Return [X, Y] of the center of cell containing provided text 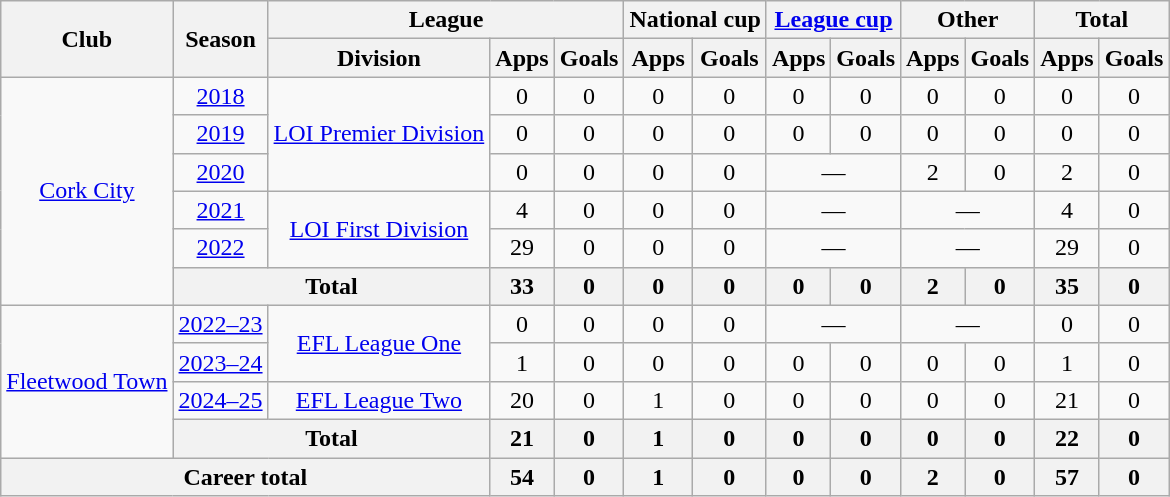
EFL League Two [379, 400]
2022 [220, 248]
20 [522, 400]
League [446, 20]
Other [968, 20]
National cup [695, 20]
EFL League One [379, 343]
2023–24 [220, 362]
Career total [246, 477]
2021 [220, 210]
LOI Premier Division [379, 134]
Division [379, 58]
33 [522, 286]
2019 [220, 134]
54 [522, 477]
35 [1067, 286]
Fleetwood Town [87, 381]
2024–25 [220, 400]
57 [1067, 477]
22 [1067, 438]
Season [220, 39]
LOI First Division [379, 229]
Club [87, 39]
Cork City [87, 191]
2022–23 [220, 324]
2020 [220, 172]
League cup [833, 20]
2018 [220, 96]
